Pinpoint the cell where the given text exists, returning its [X, Y] midpoint coordinate. 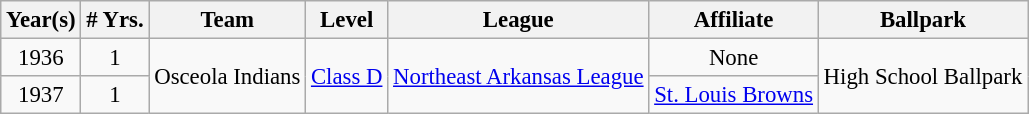
High School Ballpark [922, 76]
Level [347, 20]
Northeast Arkansas League [518, 76]
Class D [347, 76]
St. Louis Browns [734, 95]
None [734, 58]
Team [228, 20]
League [518, 20]
Affiliate [734, 20]
1936 [41, 58]
# Yrs. [115, 20]
Year(s) [41, 20]
Osceola Indians [228, 76]
Ballpark [922, 20]
1937 [41, 95]
